Detect which cell encompasses the target text, then output its (X, Y) center coordinate. 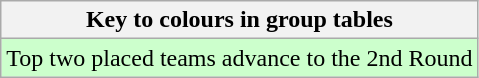
Top two placed teams advance to the 2nd Round (240, 58)
Key to colours in group tables (240, 20)
